From the cell containing the given text, extract its center point as [X, Y] coordinate. 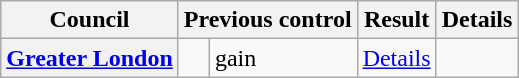
Result [396, 20]
gain [283, 58]
Council [90, 20]
Previous control [268, 20]
Greater London [90, 58]
